Determine the (x, y) coordinate at the center of the cell enclosing the given text.  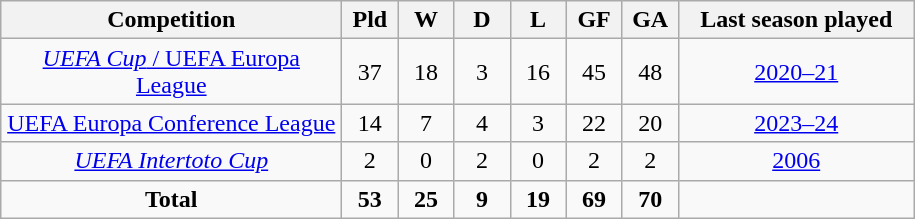
Competition (172, 20)
20 (650, 123)
48 (650, 72)
4 (482, 123)
37 (370, 72)
22 (594, 123)
W (426, 20)
Total (172, 199)
2020–21 (796, 72)
2006 (796, 161)
9 (482, 199)
Pld (370, 20)
25 (426, 199)
UEFA Europa Conference League (172, 123)
53 (370, 199)
70 (650, 199)
Last season played (796, 20)
16 (538, 72)
2023–24 (796, 123)
GF (594, 20)
14 (370, 123)
UEFA Cup / UEFA Europa League (172, 72)
69 (594, 199)
L (538, 20)
18 (426, 72)
GA (650, 20)
19 (538, 199)
D (482, 20)
45 (594, 72)
UEFA Intertoto Cup (172, 161)
7 (426, 123)
